Search for the cell housing the specified text and yield its [x, y] center coordinate. 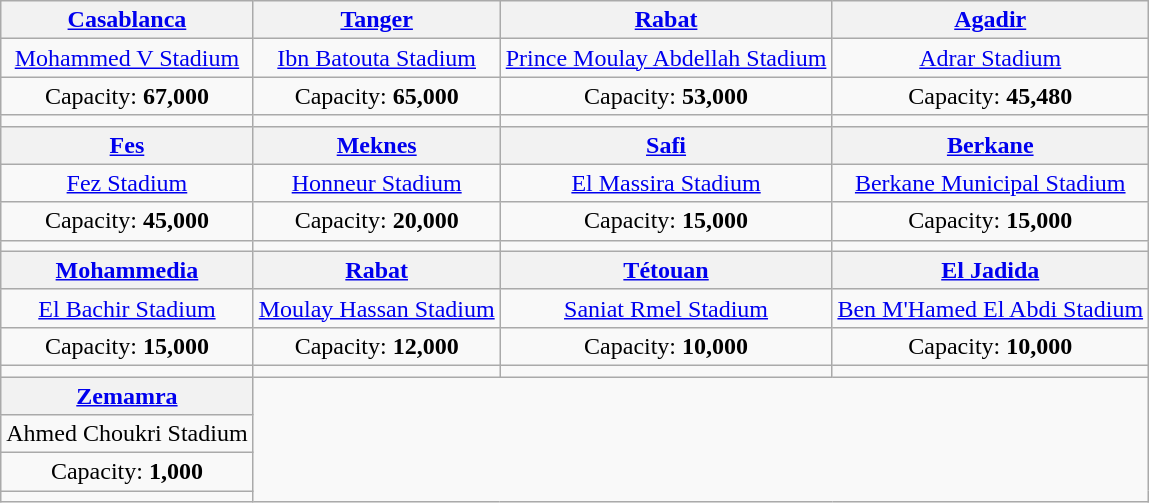
Moulay Hassan Stadium [376, 308]
Honneur Stadium [376, 183]
Prince Moulay Abdellah Stadium [666, 58]
Ben M'Hamed El Abdi Stadium [990, 308]
Tétouan [666, 270]
Mohammedia [127, 270]
Capacity: 53,000 [666, 96]
El Jadida [990, 270]
Capacity: 45,480 [990, 96]
Capacity: 67,000 [127, 96]
Mohammed V Stadium [127, 58]
Fez Stadium [127, 183]
Berkane Municipal Stadium [990, 183]
Adrar Stadium [990, 58]
Casablanca [127, 20]
Capacity: 12,000 [376, 346]
Ibn Batouta Stadium [376, 58]
Agadir [990, 20]
Zemamra [127, 395]
El Massira Stadium [666, 183]
Saniat Rmel Stadium [666, 308]
Safi [666, 145]
Capacity: 65,000 [376, 96]
Fes [127, 145]
Capacity: 45,000 [127, 221]
Capacity: 20,000 [376, 221]
Ahmed Choukri Stadium [127, 434]
El Bachir Stadium [127, 308]
Berkane [990, 145]
Meknes [376, 145]
Tanger [376, 20]
Capacity: 1,000 [127, 472]
